Find where the given text appears and provide that cell's center as [X, Y] coordinate. 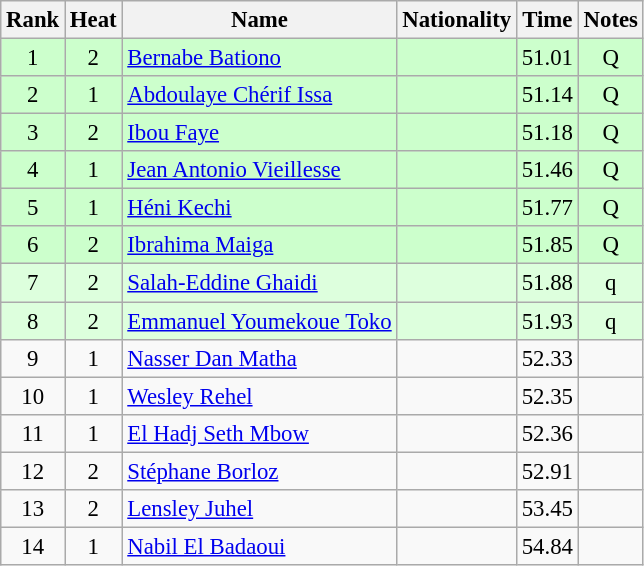
6 [33, 245]
51.46 [547, 170]
10 [33, 396]
4 [33, 170]
Time [547, 20]
5 [33, 208]
Emmanuel Youmekoue Toko [260, 321]
Salah-Eddine Ghaidi [260, 283]
51.85 [547, 245]
52.33 [547, 358]
51.18 [547, 133]
Notes [610, 20]
Stéphane Borloz [260, 471]
14 [33, 546]
51.93 [547, 321]
53.45 [547, 509]
Nasser Dan Matha [260, 358]
13 [33, 509]
Lensley Juhel [260, 509]
8 [33, 321]
3 [33, 133]
51.88 [547, 283]
Héni Kechi [260, 208]
Heat [94, 20]
12 [33, 471]
Rank [33, 20]
Wesley Rehel [260, 396]
52.91 [547, 471]
Nabil El Badaoui [260, 546]
51.01 [547, 58]
9 [33, 358]
51.77 [547, 208]
11 [33, 433]
54.84 [547, 546]
7 [33, 283]
52.35 [547, 396]
Bernabe Bationo [260, 58]
Nationality [456, 20]
Name [260, 20]
El Hadj Seth Mbow [260, 433]
Ibou Faye [260, 133]
51.14 [547, 95]
Ibrahima Maiga [260, 245]
Jean Antonio Vieillesse [260, 170]
Abdoulaye Chérif Issa [260, 95]
52.36 [547, 433]
